Return [X, Y] of the center of cell containing provided text 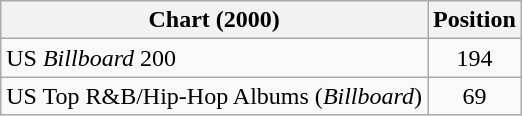
Position [475, 20]
194 [475, 58]
69 [475, 96]
US Billboard 200 [214, 58]
Chart (2000) [214, 20]
US Top R&B/Hip-Hop Albums (Billboard) [214, 96]
